Find where the given text appears and provide that cell's center as [x, y] coordinate. 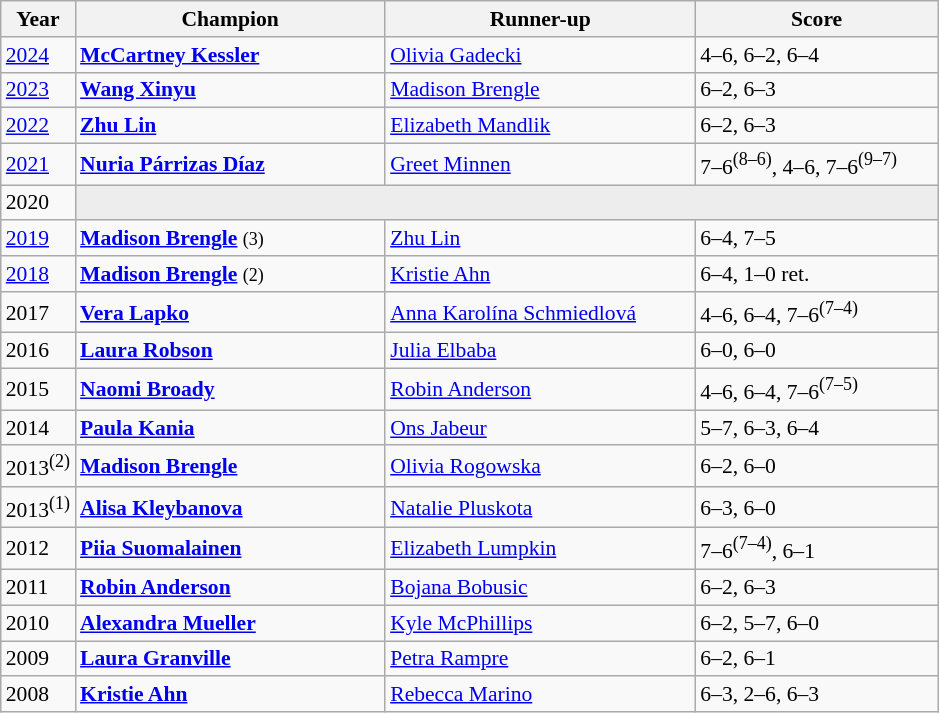
2016 [38, 351]
Elizabeth Lumpkin [540, 548]
Ons Jabeur [540, 428]
Vera Lapko [230, 312]
2019 [38, 239]
6–2, 6–0 [816, 466]
Alexandra Mueller [230, 623]
Runner-up [540, 19]
2023 [38, 90]
4–6, 6–2, 6–4 [816, 55]
Madison Brengle (3) [230, 239]
Natalie Pluskota [540, 508]
2013(2) [38, 466]
2017 [38, 312]
Naomi Broady [230, 390]
McCartney Kessler [230, 55]
2021 [38, 164]
Petra Rampre [540, 659]
2009 [38, 659]
Elizabeth Mandlik [540, 126]
2014 [38, 428]
Olivia Rogowska [540, 466]
Paula Kania [230, 428]
2010 [38, 623]
4–6, 6–4, 7–6(7–4) [816, 312]
2020 [38, 203]
6–4, 7–5 [816, 239]
2012 [38, 548]
Year [38, 19]
2024 [38, 55]
Olivia Gadecki [540, 55]
5–7, 6–3, 6–4 [816, 428]
Anna Karolína Schmiedlová [540, 312]
Madison Brengle (2) [230, 274]
Score [816, 19]
Laura Granville [230, 659]
2008 [38, 695]
2018 [38, 274]
6–2, 5–7, 6–0 [816, 623]
Rebecca Marino [540, 695]
Wang Xinyu [230, 90]
Kyle McPhillips [540, 623]
Alisa Kleybanova [230, 508]
Piia Suomalainen [230, 548]
6–3, 2–6, 6–3 [816, 695]
6–0, 6–0 [816, 351]
Laura Robson [230, 351]
7–6(8–6), 4–6, 7–6(9–7) [816, 164]
7–6(7–4), 6–1 [816, 548]
6–3, 6–0 [816, 508]
Julia Elbaba [540, 351]
2011 [38, 588]
Champion [230, 19]
2015 [38, 390]
Bojana Bobusic [540, 588]
Nuria Párrizas Díaz [230, 164]
6–2, 6–1 [816, 659]
2013(1) [38, 508]
Greet Minnen [540, 164]
2022 [38, 126]
6–4, 1–0 ret. [816, 274]
4–6, 6–4, 7–6(7–5) [816, 390]
